From the cell containing the given text, extract its center point as (X, Y) coordinate. 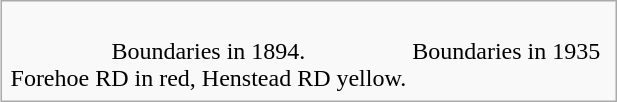
Boundaries in 1894.Forehoe RD in red, Henstead RD yellow. (208, 51)
Boundaries in 1935 (506, 51)
